Output the (x, y) coordinate of the center of the cell containing the given text.  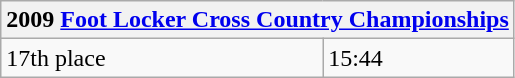
17th place (162, 58)
15:44 (419, 58)
2009 Foot Locker Cross Country Championships (258, 20)
